Detect which cell encompasses the target text, then output its (X, Y) center coordinate. 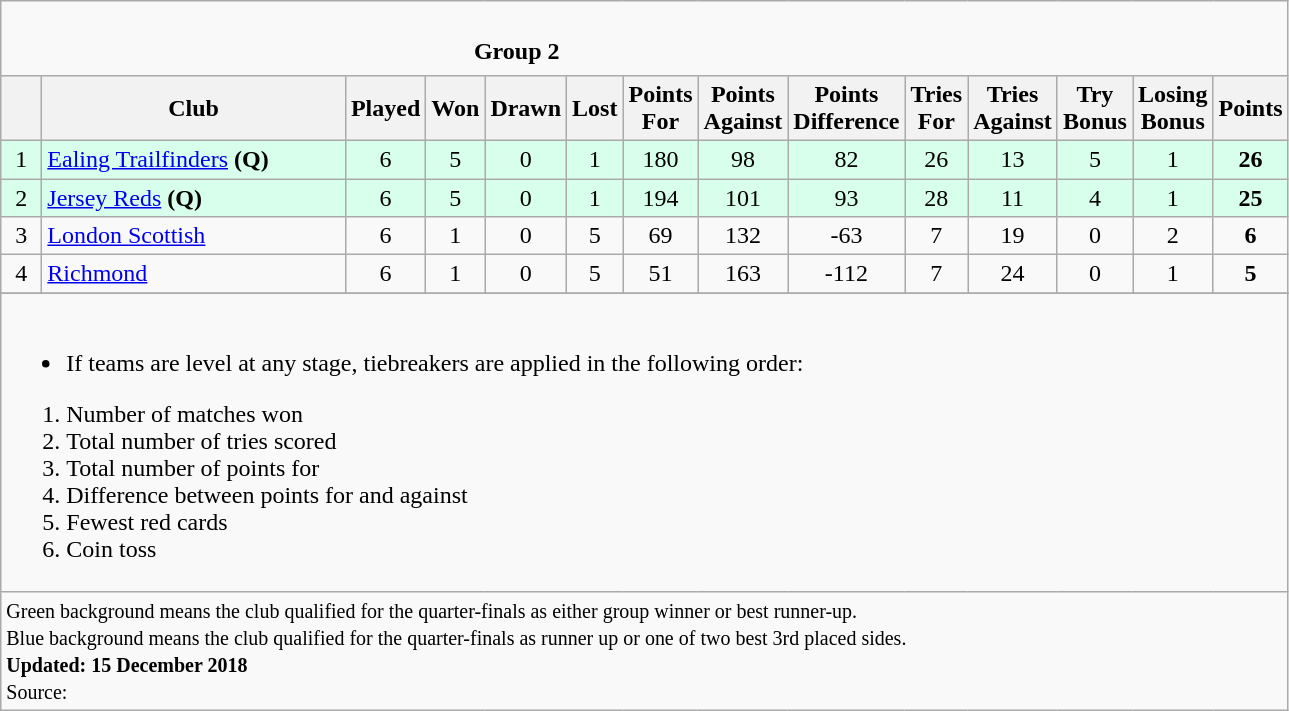
Played (385, 108)
25 (1250, 197)
London Scottish (194, 236)
Lost (595, 108)
Points (1250, 108)
82 (846, 159)
69 (660, 236)
24 (1013, 274)
180 (660, 159)
163 (743, 274)
-63 (846, 236)
-112 (846, 274)
Tries Against (1013, 108)
Points For (660, 108)
Won (456, 108)
98 (743, 159)
Points Difference (846, 108)
13 (1013, 159)
28 (936, 197)
Losing Bonus (1172, 108)
Points Against (743, 108)
Try Bonus (1094, 108)
101 (743, 197)
93 (846, 197)
132 (743, 236)
51 (660, 274)
Club (194, 108)
Richmond (194, 274)
19 (1013, 236)
Jersey Reds (Q) (194, 197)
194 (660, 197)
Tries For (936, 108)
11 (1013, 197)
Ealing Trailfinders (Q) (194, 159)
Drawn (526, 108)
3 (22, 236)
